From the cell containing the given text, extract its center point as (x, y) coordinate. 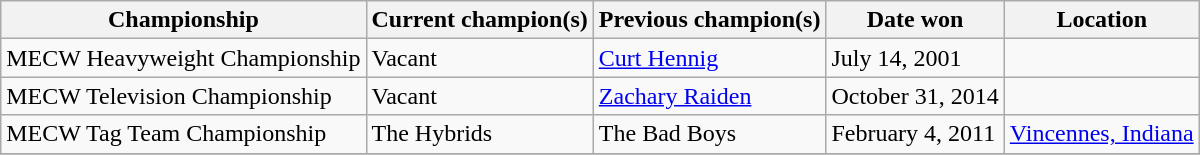
Previous champion(s) (710, 20)
MECW Heavyweight Championship (184, 58)
Date won (915, 20)
February 4, 2011 (915, 134)
Championship (184, 20)
The Bad Boys (710, 134)
Current champion(s) (480, 20)
July 14, 2001 (915, 58)
Zachary Raiden (710, 96)
Vincennes, Indiana (1102, 134)
Curt Hennig (710, 58)
Location (1102, 20)
October 31, 2014 (915, 96)
MECW Television Championship (184, 96)
The Hybrids (480, 134)
MECW Tag Team Championship (184, 134)
